Extract the (X, Y) coordinate from the center of the cell holding the provided text.  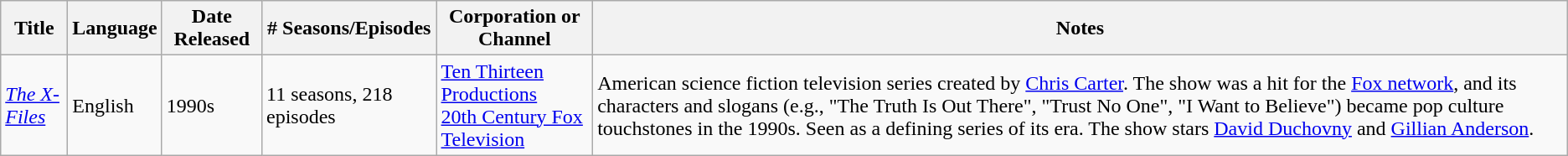
Title (34, 29)
Language (115, 29)
# Seasons/Episodes (348, 29)
Date Released (211, 29)
The X-Files (34, 106)
English (115, 106)
Notes (1081, 29)
11 seasons, 218 episodes (348, 106)
1990s (211, 106)
Ten Thirteen Productions20th Century Fox Television (514, 106)
Corporation or Channel (514, 29)
